Capture the cell that displays the provided text and extract its [x, y] central coordinate. 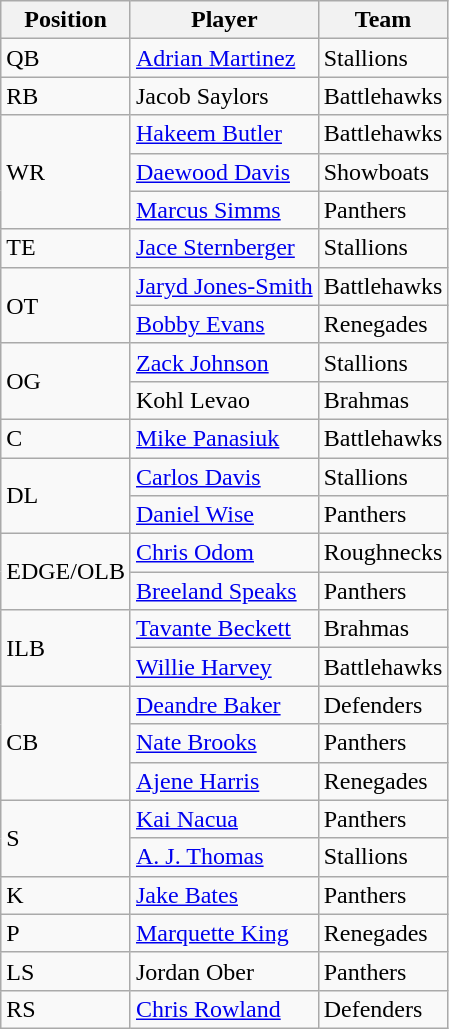
TE [66, 248]
WR [66, 172]
Position [66, 20]
Marcus Simms [224, 210]
LS [66, 971]
Nate Brooks [224, 743]
C [66, 438]
Jaryd Jones-Smith [224, 286]
ILB [66, 648]
Zack Johnson [224, 362]
Jake Bates [224, 895]
Willie Harvey [224, 667]
Showboats [383, 172]
Mike Panasiuk [224, 438]
Team [383, 20]
Carlos Davis [224, 477]
Kohl Levao [224, 400]
Ajene Harris [224, 781]
OT [66, 305]
Adrian Martinez [224, 58]
EDGE/OLB [66, 572]
RS [66, 1009]
Daewood Davis [224, 172]
Tavante Beckett [224, 629]
Jacob Saylors [224, 96]
Chris Odom [224, 553]
QB [66, 58]
S [66, 838]
OG [66, 381]
Roughnecks [383, 553]
Breeland Speaks [224, 591]
Jace Sternberger [224, 248]
K [66, 895]
RB [66, 96]
CB [66, 743]
Marquette King [224, 933]
DL [66, 496]
Bobby Evans [224, 324]
Hakeem Butler [224, 134]
P [66, 933]
Kai Nacua [224, 819]
Daniel Wise [224, 515]
Jordan Ober [224, 971]
Deandre Baker [224, 705]
Player [224, 20]
A. J. Thomas [224, 857]
Chris Rowland [224, 1009]
